Search for the cell housing the specified text and yield its (X, Y) center coordinate. 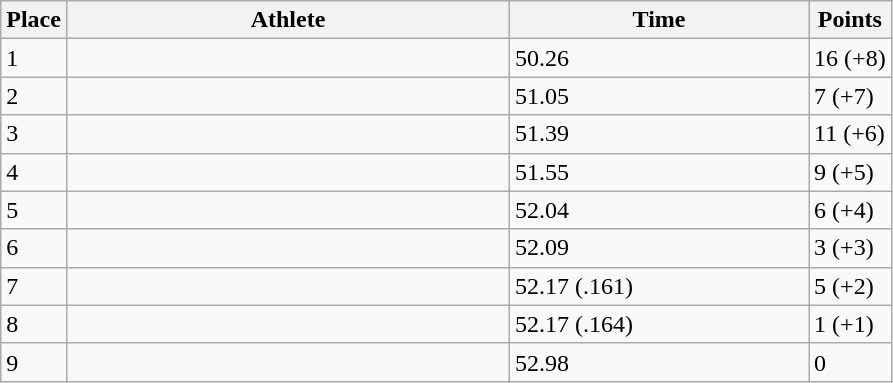
8 (34, 324)
Points (850, 20)
52.09 (660, 248)
16 (+8) (850, 58)
1 (+1) (850, 324)
52.17 (.164) (660, 324)
11 (+6) (850, 134)
5 (34, 210)
6 (34, 248)
4 (34, 172)
52.98 (660, 362)
Athlete (288, 20)
Place (34, 20)
51.05 (660, 96)
Time (660, 20)
7 (34, 286)
50.26 (660, 58)
9 (34, 362)
6 (+4) (850, 210)
3 (34, 134)
5 (+2) (850, 286)
52.04 (660, 210)
2 (34, 96)
51.55 (660, 172)
3 (+3) (850, 248)
7 (+7) (850, 96)
0 (850, 362)
51.39 (660, 134)
52.17 (.161) (660, 286)
9 (+5) (850, 172)
1 (34, 58)
